Scan for the cell matching the given text and deliver its [X, Y] coordinate at center. 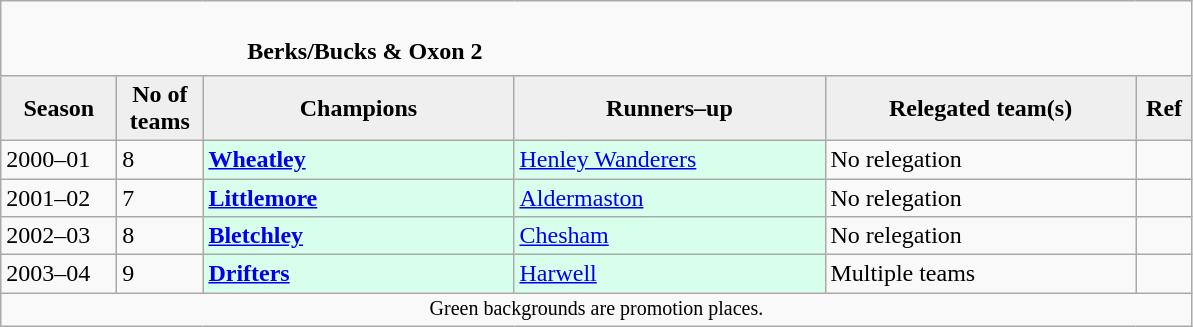
Wheatley [358, 159]
2002–03 [59, 236]
No of teams [160, 108]
Littlemore [358, 197]
2003–04 [59, 274]
Season [59, 108]
Runners–up [670, 108]
Ref [1164, 108]
Harwell [670, 274]
2001–02 [59, 197]
Relegated team(s) [980, 108]
Aldermaston [670, 197]
9 [160, 274]
Henley Wanderers [670, 159]
Multiple teams [980, 274]
7 [160, 197]
Drifters [358, 274]
Chesham [670, 236]
2000–01 [59, 159]
Champions [358, 108]
Bletchley [358, 236]
Green backgrounds are promotion places. [596, 310]
